Return the [x, y] coordinate for the center point of the cell that contains the specified text.  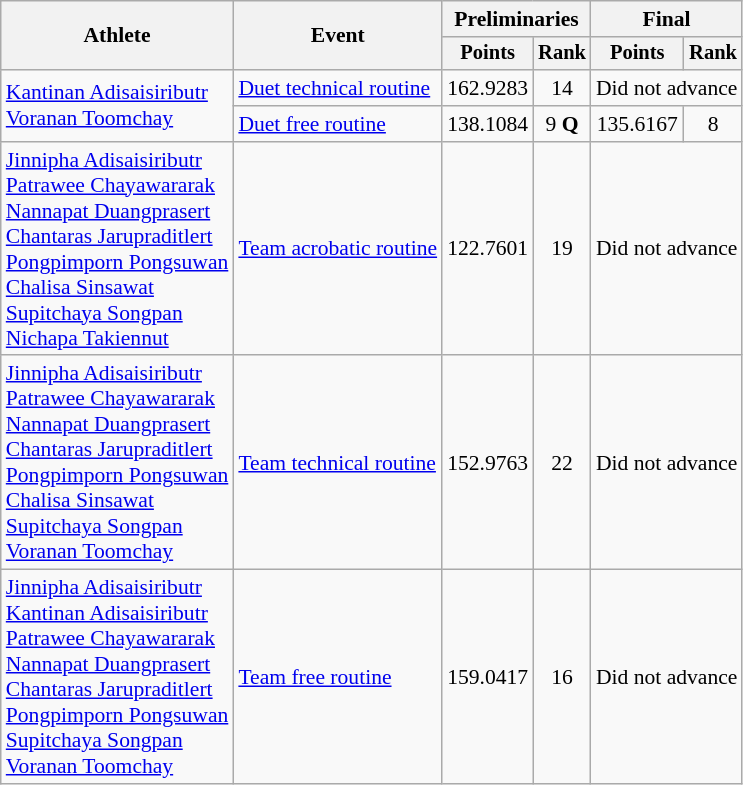
Team acrobatic routine [338, 249]
162.9283 [488, 88]
Team technical routine [338, 463]
Event [338, 36]
Athlete [118, 36]
8 [714, 124]
Duet free routine [338, 124]
138.1084 [488, 124]
9 Q [562, 124]
Duet technical routine [338, 88]
Kantinan Adisaisiributr Voranan Toomchay [118, 106]
Team free routine [338, 677]
152.9763 [488, 463]
135.6167 [638, 124]
16 [562, 677]
19 [562, 249]
159.0417 [488, 677]
Preliminaries [516, 19]
22 [562, 463]
14 [562, 88]
122.7601 [488, 249]
Final [667, 19]
